Scan for the cell matching the given text and deliver its (X, Y) coordinate at center. 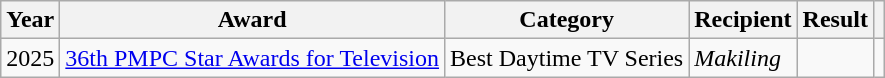
36th PMPC Star Awards for Television (252, 58)
2025 (30, 58)
Result (835, 20)
Makiling (743, 58)
Year (30, 20)
Recipient (743, 20)
Category (567, 20)
Award (252, 20)
Best Daytime TV Series (567, 58)
